Output the (X, Y) coordinate of the center of the cell containing the given text.  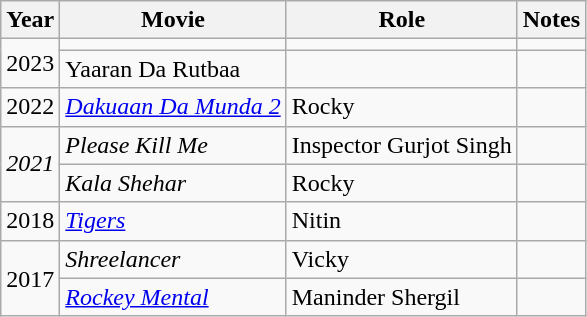
Movie (173, 20)
Shreelancer (173, 259)
Dakuaan Da Munda 2 (173, 107)
2023 (30, 64)
Kala Shehar (173, 183)
2018 (30, 221)
Please Kill Me (173, 145)
Notes (551, 20)
Year (30, 20)
Nitin (402, 221)
2021 (30, 164)
Maninder Shergil (402, 297)
Tigers (173, 221)
Rockey Mental (173, 297)
2017 (30, 278)
Vicky (402, 259)
Inspector Gurjot Singh (402, 145)
2022 (30, 107)
Role (402, 20)
Yaaran Da Rutbaa (173, 69)
